Find where the given text appears and provide that cell's center as (X, Y) coordinate. 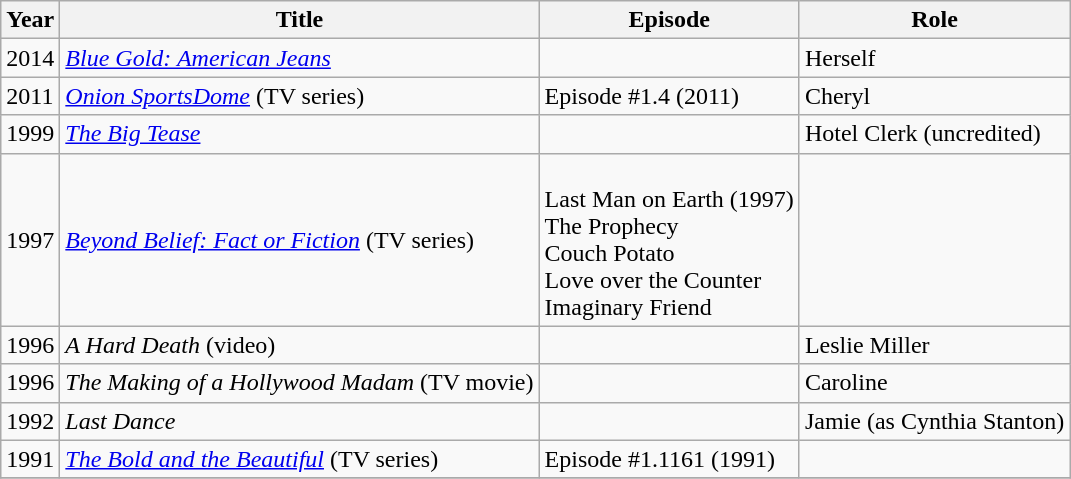
Blue Gold: American Jeans (300, 58)
Title (300, 20)
A Hard Death (video) (300, 345)
Role (934, 20)
1991 (30, 459)
Cheryl (934, 96)
2011 (30, 96)
2014 (30, 58)
The Making of a Hollywood Madam (TV movie) (300, 383)
Episode #1.1161 (1991) (669, 459)
Jamie (as Cynthia Stanton) (934, 421)
Year (30, 20)
Episode (669, 20)
Leslie Miller (934, 345)
1997 (30, 240)
Hotel Clerk (uncredited) (934, 134)
1992 (30, 421)
Last Dance (300, 421)
Caroline (934, 383)
The Big Tease (300, 134)
Episode #1.4 (2011) (669, 96)
1999 (30, 134)
Beyond Belief: Fact or Fiction (TV series) (300, 240)
Last Man on Earth (1997) The Prophecy Couch Potato Love over the Counter Imaginary Friend (669, 240)
Herself (934, 58)
Onion SportsDome (TV series) (300, 96)
The Bold and the Beautiful (TV series) (300, 459)
